Determine the [x, y] coordinate at the center of the cell enclosing the given text.  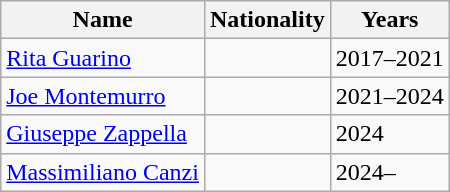
Giuseppe Zappella [103, 134]
Name [103, 20]
2017–2021 [390, 58]
2024 [390, 134]
2021–2024 [390, 96]
Nationality [267, 20]
Joe Montemurro [103, 96]
2024– [390, 172]
Rita Guarino [103, 58]
Years [390, 20]
Massimiliano Canzi [103, 172]
